Detect which cell encompasses the target text, then output its (x, y) center coordinate. 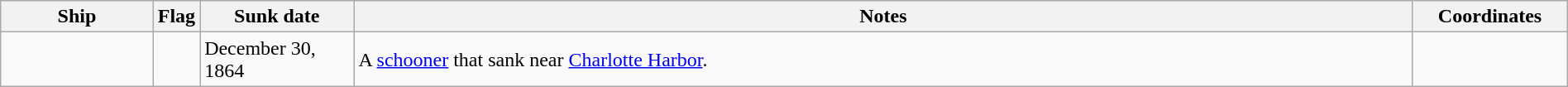
Coordinates (1490, 17)
Notes (883, 17)
Flag (176, 17)
Sunk date (277, 17)
Ship (77, 17)
A schooner that sank near Charlotte Harbor. (883, 60)
December 30, 1864 (277, 60)
